Provide the [X, Y] coordinate of the cell's center where the given text is located.  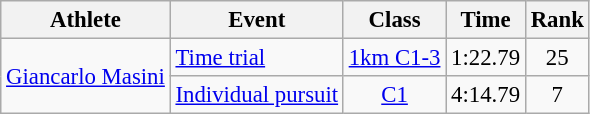
Class [394, 20]
Time [486, 20]
Rank [557, 20]
1km C1-3 [394, 58]
25 [557, 58]
Giancarlo Masini [86, 76]
Athlete [86, 20]
1:22.79 [486, 58]
C1 [394, 95]
7 [557, 95]
Event [256, 20]
4:14.79 [486, 95]
Individual pursuit [256, 95]
Time trial [256, 58]
